Locate the cell with the specified text and output its [X, Y] center coordinate. 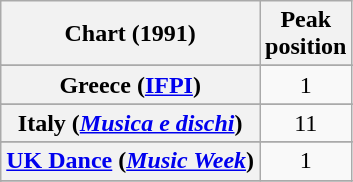
Chart (1991) [130, 34]
UK Dance (Music Week) [130, 161]
Peakposition [306, 34]
11 [306, 123]
Italy (Musica e dischi) [130, 123]
Greece (IFPI) [130, 85]
